Search for the cell housing the specified text and yield its [x, y] center coordinate. 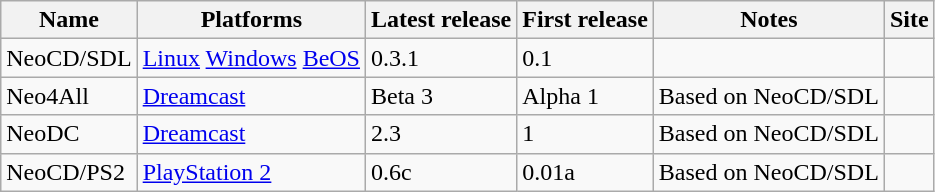
Neo4All [69, 96]
Notes [768, 20]
Name [69, 20]
NeoCD/SDL [69, 58]
Alpha 1 [586, 96]
2.3 [442, 134]
1 [586, 134]
Beta 3 [442, 96]
Site [909, 20]
NeoCD/PS2 [69, 172]
NeoDC [69, 134]
Linux Windows BeOS [251, 58]
Latest release [442, 20]
0.01a [586, 172]
0.1 [586, 58]
Platforms [251, 20]
0.3.1 [442, 58]
PlayStation 2 [251, 172]
0.6c [442, 172]
First release [586, 20]
